Capture the cell that displays the provided text and extract its (x, y) central coordinate. 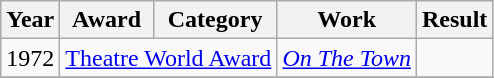
Work (347, 20)
Result (454, 20)
Award (106, 20)
Theatre World Award (168, 58)
1972 (30, 58)
Year (30, 20)
On The Town (347, 58)
Category (215, 20)
